Return the [X, Y] coordinate for the center point of the cell that contains the specified text.  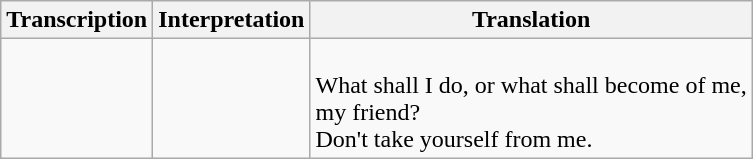
Interpretation [232, 20]
What shall I do, or what shall become of me,my friend?Don't take yourself from me. [531, 98]
Transcription [77, 20]
Translation [531, 20]
